Determine the [x, y] coordinate at the center of the cell enclosing the given text.  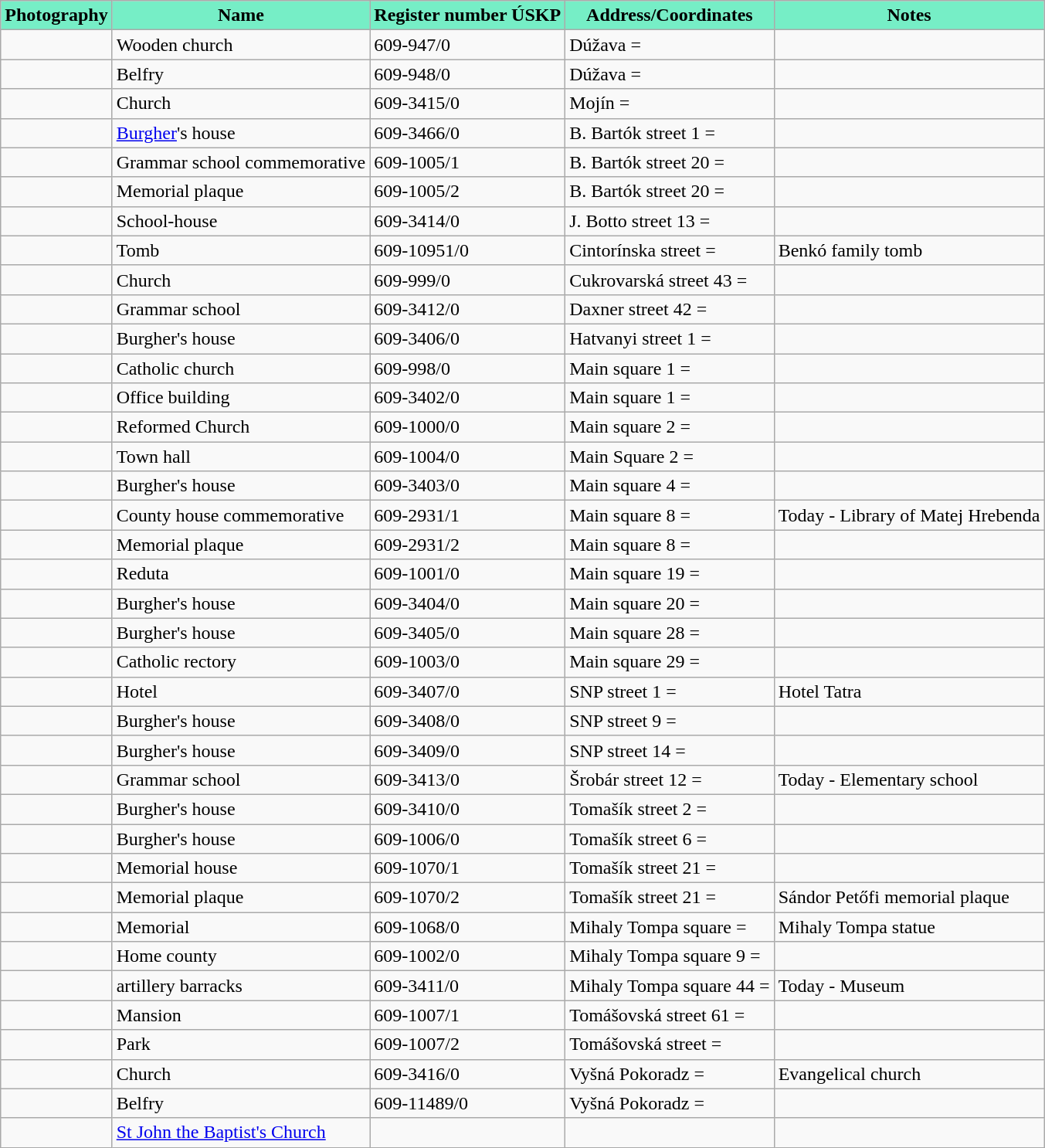
609-1006/0 [468, 838]
Hotel [241, 691]
609-1004/0 [468, 457]
Tomb [241, 250]
609-3466/0 [468, 133]
Wooden church [241, 45]
609-2931/2 [468, 545]
Tomášovská street = [670, 1044]
609-3412/0 [468, 309]
Mihaly Tompa statue [909, 927]
Mojín = [670, 104]
Catholic rectory [241, 662]
Main square 20 = [670, 603]
609-1070/2 [468, 898]
609-3410/0 [468, 809]
Main square 28 = [670, 633]
609-1007/1 [468, 1015]
Hotel Tatra [909, 691]
Tomašík street 2 = [670, 809]
609-11489/0 [468, 1103]
Reduta [241, 574]
Sándor Petőfi memorial plaque [909, 898]
Main square 2 = [670, 427]
Home county [241, 956]
Mihaly Tompa square 44 = [670, 986]
SNP street 9 = [670, 721]
Reformed Church [241, 427]
Cukrovarská street 43 = [670, 280]
Town hall [241, 457]
Notes [909, 15]
Photography [56, 15]
609-999/0 [468, 280]
Main square 19 = [670, 574]
609-3406/0 [468, 338]
School-house [241, 221]
Mihaly Tompa square 9 = [670, 956]
609-1002/0 [468, 956]
Park [241, 1044]
609-1005/1 [468, 162]
Today - Museum [909, 986]
Address/Coordinates [670, 15]
B. Bartók street 1 = [670, 133]
609-1070/1 [468, 868]
609-3402/0 [468, 398]
609-3409/0 [468, 750]
Register number ÚSKP [468, 15]
609-1001/0 [468, 574]
609-10951/0 [468, 250]
609-948/0 [468, 74]
Office building [241, 398]
artillery barracks [241, 986]
County house commemorative [241, 515]
Tomášovská street 61 = [670, 1015]
J. Botto street 13 = [670, 221]
609-3411/0 [468, 986]
Mihaly Tompa square = [670, 927]
Evangelical church [909, 1074]
609-3407/0 [468, 691]
609-3415/0 [468, 104]
609-3403/0 [468, 486]
Catholic church [241, 369]
Grammar school commemorative [241, 162]
609-1000/0 [468, 427]
SNP street 14 = [670, 750]
609-998/0 [468, 369]
609-3404/0 [468, 603]
609-3413/0 [468, 779]
Memorial [241, 927]
609-1005/2 [468, 192]
SNP street 1 = [670, 691]
Benkó family tomb [909, 250]
609-3405/0 [468, 633]
609-1007/2 [468, 1044]
609-1068/0 [468, 927]
Main square 4 = [670, 486]
609-947/0 [468, 45]
609-2931/1 [468, 515]
Mansion [241, 1015]
609-3408/0 [468, 721]
Memorial house [241, 868]
Hatvanyi street 1 = [670, 338]
Cintorínska street = [670, 250]
Today - Library of Matej Hrebenda [909, 515]
Main Square 2 = [670, 457]
Daxner street 42 = [670, 309]
609-3416/0 [468, 1074]
Main square 29 = [670, 662]
Šrobár street 12 = [670, 779]
Tomašík street 6 = [670, 838]
St John the Baptist's Church [241, 1133]
609-3414/0 [468, 221]
Name [241, 15]
609-1003/0 [468, 662]
Today - Elementary school [909, 779]
